Extract the [X, Y] coordinate from the center of the cell holding the provided text.  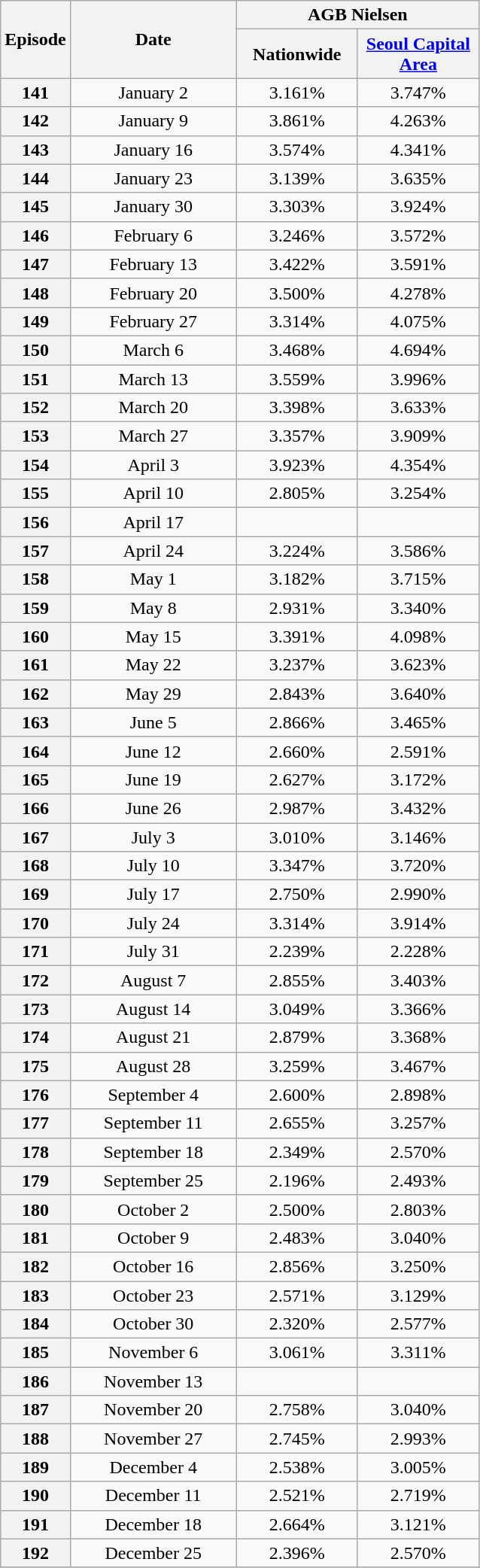
151 [35, 378]
146 [35, 236]
December 11 [153, 1496]
May 8 [153, 608]
185 [35, 1353]
170 [35, 923]
2.856% [296, 1266]
February 13 [153, 264]
November 20 [153, 1410]
2.483% [296, 1238]
3.468% [296, 350]
3.909% [418, 436]
3.861% [296, 121]
2.898% [418, 1095]
184 [35, 1324]
August 7 [153, 980]
2.655% [296, 1123]
4.694% [418, 350]
143 [35, 150]
3.010% [296, 837]
2.571% [296, 1295]
3.465% [418, 722]
2.521% [296, 1496]
4.341% [418, 150]
2.990% [418, 895]
144 [35, 178]
2.664% [296, 1524]
3.237% [296, 665]
March 27 [153, 436]
January 2 [153, 93]
2.349% [296, 1152]
180 [35, 1209]
190 [35, 1496]
158 [35, 579]
September 11 [153, 1123]
3.747% [418, 93]
167 [35, 837]
159 [35, 608]
October 16 [153, 1266]
3.574% [296, 150]
3.366% [418, 1009]
2.627% [296, 779]
172 [35, 980]
153 [35, 436]
165 [35, 779]
2.987% [296, 808]
3.172% [418, 779]
October 30 [153, 1324]
February 6 [153, 236]
162 [35, 694]
May 15 [153, 637]
2.750% [296, 895]
3.259% [296, 1066]
4.354% [418, 465]
2.805% [296, 494]
160 [35, 637]
March 20 [153, 408]
April 17 [153, 522]
2.591% [418, 751]
149 [35, 321]
169 [35, 895]
2.803% [418, 1209]
2.320% [296, 1324]
3.391% [296, 637]
187 [35, 1410]
April 10 [153, 494]
3.254% [418, 494]
150 [35, 350]
3.720% [418, 866]
May 22 [153, 665]
148 [35, 293]
December 4 [153, 1467]
2.866% [296, 722]
3.357% [296, 436]
3.467% [418, 1066]
October 23 [153, 1295]
March 6 [153, 350]
2.993% [418, 1439]
May 29 [153, 694]
3.250% [418, 1266]
2.500% [296, 1209]
2.228% [418, 952]
147 [35, 264]
2.758% [296, 1410]
January 16 [153, 150]
July 3 [153, 837]
March 13 [153, 378]
3.368% [418, 1038]
April 24 [153, 551]
January 30 [153, 207]
3.005% [418, 1467]
3.146% [418, 837]
July 31 [153, 952]
February 27 [153, 321]
174 [35, 1038]
June 26 [153, 808]
3.923% [296, 465]
July 17 [153, 895]
3.303% [296, 207]
171 [35, 952]
4.098% [418, 637]
June 19 [153, 779]
2.855% [296, 980]
January 23 [153, 178]
2.239% [296, 952]
2.879% [296, 1038]
November 13 [153, 1381]
3.311% [418, 1353]
2.493% [418, 1181]
June 5 [153, 722]
December 25 [153, 1553]
176 [35, 1095]
3.623% [418, 665]
173 [35, 1009]
April 3 [153, 465]
3.398% [296, 408]
157 [35, 551]
3.914% [418, 923]
July 10 [153, 866]
2.660% [296, 751]
3.139% [296, 178]
2.538% [296, 1467]
Episode [35, 39]
August 21 [153, 1038]
178 [35, 1152]
3.257% [418, 1123]
177 [35, 1123]
163 [35, 722]
October 9 [153, 1238]
May 1 [153, 579]
Seoul Capital Area [418, 54]
4.278% [418, 293]
2.577% [418, 1324]
3.347% [296, 866]
2.843% [296, 694]
Nationwide [296, 54]
181 [35, 1238]
154 [35, 465]
3.161% [296, 93]
3.500% [296, 293]
192 [35, 1553]
3.586% [418, 551]
168 [35, 866]
September 18 [153, 1152]
January 9 [153, 121]
December 18 [153, 1524]
3.049% [296, 1009]
3.633% [418, 408]
3.996% [418, 378]
179 [35, 1181]
2.396% [296, 1553]
July 24 [153, 923]
145 [35, 207]
3.224% [296, 551]
3.403% [418, 980]
2.931% [296, 608]
182 [35, 1266]
3.715% [418, 579]
2.600% [296, 1095]
155 [35, 494]
Date [153, 39]
August 28 [153, 1066]
4.263% [418, 121]
3.422% [296, 264]
AGB Nielsen [357, 15]
156 [35, 522]
3.129% [418, 1295]
166 [35, 808]
4.075% [418, 321]
2.745% [296, 1439]
164 [35, 751]
189 [35, 1467]
3.121% [418, 1524]
3.635% [418, 178]
142 [35, 121]
183 [35, 1295]
3.591% [418, 264]
141 [35, 93]
3.061% [296, 1353]
3.432% [418, 808]
September 25 [153, 1181]
November 27 [153, 1439]
2.196% [296, 1181]
3.924% [418, 207]
188 [35, 1439]
August 14 [153, 1009]
152 [35, 408]
3.640% [418, 694]
186 [35, 1381]
June 12 [153, 751]
161 [35, 665]
3.572% [418, 236]
3.340% [418, 608]
November 6 [153, 1353]
191 [35, 1524]
3.246% [296, 236]
October 2 [153, 1209]
175 [35, 1066]
3.182% [296, 579]
3.559% [296, 378]
September 4 [153, 1095]
2.719% [418, 1496]
February 20 [153, 293]
